Locate the cell with the specified text and output its [x, y] center coordinate. 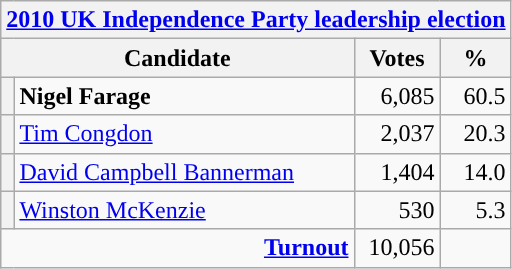
Winston McKenzie [184, 210]
% [476, 58]
14.0 [476, 172]
2,037 [397, 134]
Candidate [178, 58]
2010 UK Independence Party leadership election [256, 20]
530 [397, 210]
Turnout [178, 248]
6,085 [397, 96]
10,056 [397, 248]
David Campbell Bannerman [184, 172]
60.5 [476, 96]
Tim Congdon [184, 134]
Votes [397, 58]
5.3 [476, 210]
Nigel Farage [184, 96]
20.3 [476, 134]
1,404 [397, 172]
